Identify which cell holds the provided text, then report its [X, Y] central coordinate. 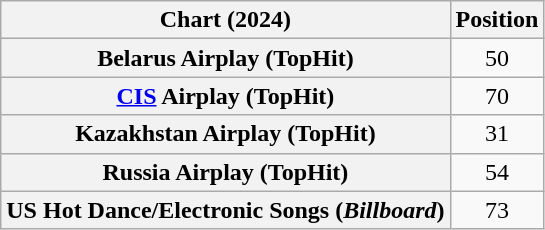
Kazakhstan Airplay (TopHit) [226, 134]
CIS Airplay (TopHit) [226, 96]
31 [497, 134]
70 [497, 96]
Chart (2024) [226, 20]
US Hot Dance/Electronic Songs (Billboard) [226, 210]
Belarus Airplay (TopHit) [226, 58]
Russia Airplay (TopHit) [226, 172]
Position [497, 20]
73 [497, 210]
50 [497, 58]
54 [497, 172]
